Return the [x, y] coordinate for the center point of the cell that contains the specified text.  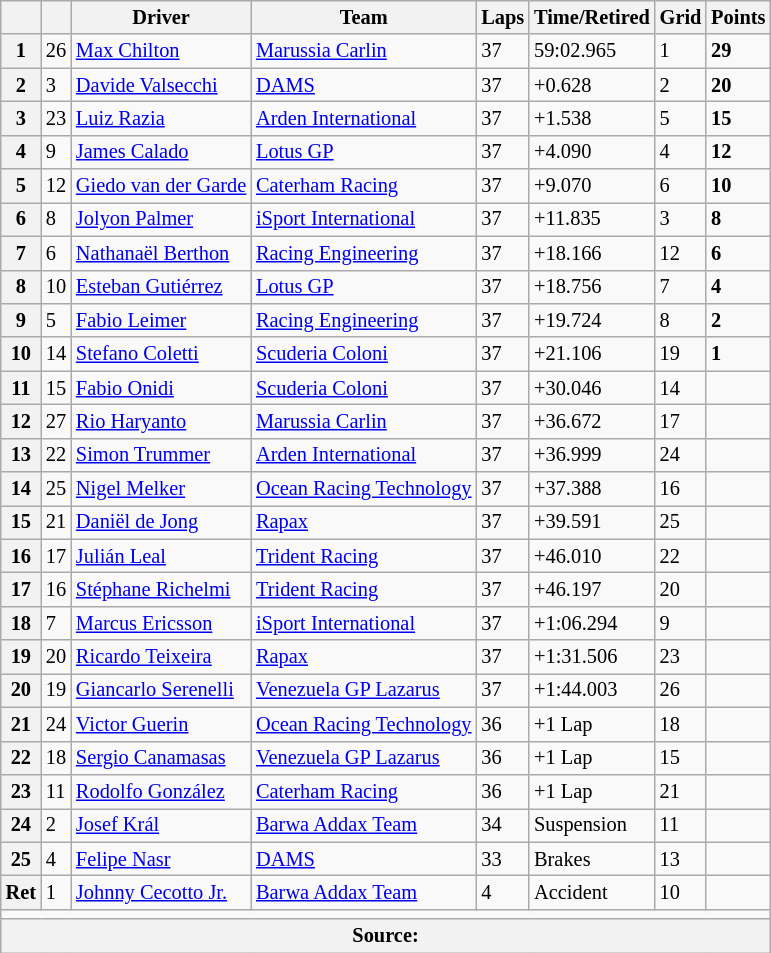
+37.388 [592, 489]
29 [738, 51]
+0.628 [592, 85]
Driver [161, 17]
Nathanaël Berthon [161, 253]
Rodolfo González [161, 791]
Davide Valsecchi [161, 85]
Team [364, 17]
+9.070 [592, 186]
Grid [681, 17]
James Calado [161, 152]
Esteban Gutiérrez [161, 287]
Nigel Melker [161, 489]
Giedo van der Garde [161, 186]
Daniël de Jong [161, 522]
+19.724 [592, 320]
Max Chilton [161, 51]
Jolyon Palmer [161, 219]
Source: [386, 936]
Ret [21, 892]
Rio Haryanto [161, 421]
+4.090 [592, 152]
Simon Trummer [161, 455]
+21.106 [592, 354]
Brakes [592, 859]
Julián Leal [161, 556]
+46.197 [592, 589]
+1:06.294 [592, 623]
Accident [592, 892]
Josef Král [161, 825]
+11.835 [592, 219]
+30.046 [592, 388]
Stéphane Richelmi [161, 589]
Points [738, 17]
+1:31.506 [592, 657]
Felipe Nasr [161, 859]
Suspension [592, 825]
+36.672 [592, 421]
34 [502, 825]
Time/Retired [592, 17]
+18.756 [592, 287]
Fabio Leimer [161, 320]
27 [56, 421]
Johnny Cecotto Jr. [161, 892]
59:02.965 [592, 51]
Ricardo Teixeira [161, 657]
+1:44.003 [592, 690]
33 [502, 859]
Fabio Onidi [161, 388]
+18.166 [592, 253]
Marcus Ericsson [161, 623]
+39.591 [592, 522]
Luiz Razia [161, 118]
Giancarlo Serenelli [161, 690]
+36.999 [592, 455]
Victor Guerin [161, 724]
+46.010 [592, 556]
Sergio Canamasas [161, 758]
Stefano Coletti [161, 354]
Laps [502, 17]
+1.538 [592, 118]
